Locate the cell with the specified text and output its (x, y) center coordinate. 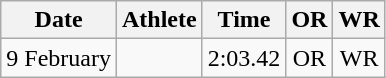
Athlete (159, 20)
Time (244, 20)
9 February (59, 58)
2:03.42 (244, 58)
Date (59, 20)
